Provide the [x, y] coordinate of the cell's center where the given text is located.  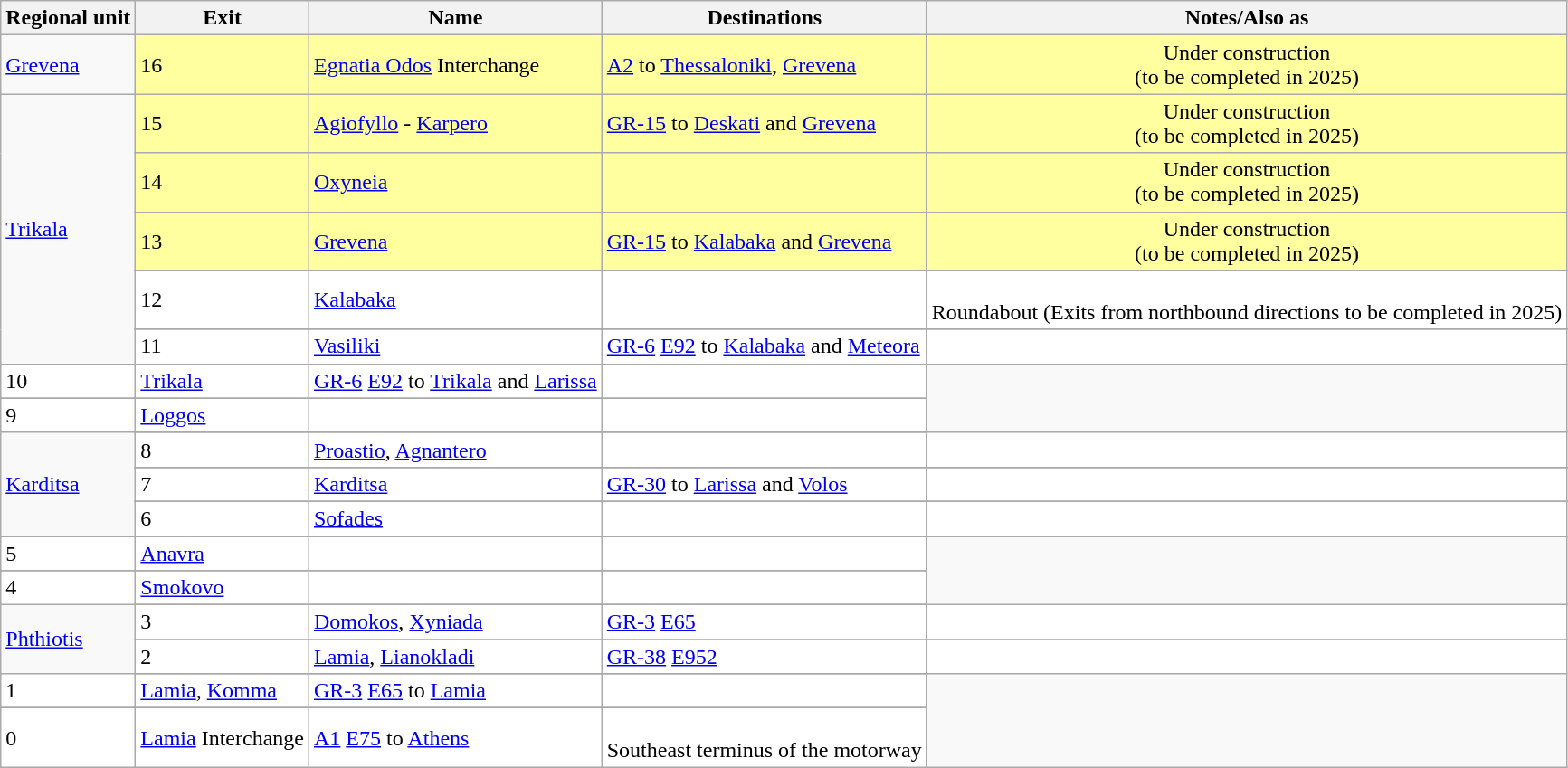
Southeast terminus of the motorway [764, 738]
10 [69, 381]
A2 to Thessaloniki, Grevena [764, 65]
Kalabaka [455, 300]
1 [69, 691]
Loggos [223, 415]
Sofades [455, 518]
2 [223, 657]
11 [223, 346]
Smokovo [223, 588]
Oxyneia [455, 183]
12 [223, 300]
Roundabout (Exits from northbound directions to be completed in 2025) [1247, 300]
GR-38 E952 [764, 657]
Exit [223, 18]
8 [223, 450]
Name [455, 18]
Anavra [223, 553]
9 [69, 415]
7 [223, 484]
GR-15 to Kalabaka and Grevena [764, 241]
3 [223, 622]
GR-6 E92 to Kalabaka and Meteora [764, 346]
GR-3 E65 [764, 622]
Lamia Interchange [223, 738]
GR-6 E92 to Trikala and Larissa [455, 381]
Domokos, Xyniada [455, 622]
4 [69, 588]
5 [69, 553]
13 [223, 241]
Agiofyllo - Karpero [455, 123]
Notes/Also as [1247, 18]
GR-15 to Deskati and Grevena [764, 123]
6 [223, 518]
16 [223, 65]
15 [223, 123]
Lamia, Lianokladi [455, 657]
14 [223, 183]
Egnatia Odos Interchange [455, 65]
GR-3 E65 to Lamia [455, 691]
0 [69, 738]
A1 E75 to Athens [455, 738]
Lamia, Komma [223, 691]
Proastio, Agnantero [455, 450]
Vasiliki [455, 346]
Phthiotis [69, 640]
Regional unit [69, 18]
Destinations [764, 18]
GR-30 to Larissa and Volos [764, 484]
